Identify which cell holds the provided text, then report its (X, Y) central coordinate. 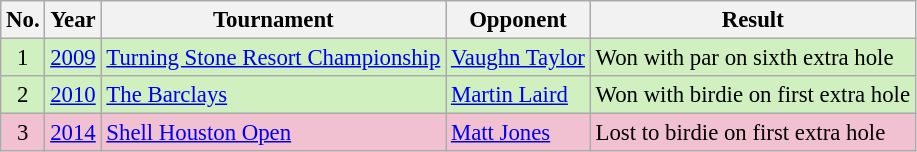
Won with par on sixth extra hole (752, 58)
Opponent (518, 20)
The Barclays (274, 95)
2014 (73, 133)
Tournament (274, 20)
2010 (73, 95)
Turning Stone Resort Championship (274, 58)
2 (23, 95)
Year (73, 20)
Matt Jones (518, 133)
Won with birdie on first extra hole (752, 95)
No. (23, 20)
1 (23, 58)
Shell Houston Open (274, 133)
Lost to birdie on first extra hole (752, 133)
Martin Laird (518, 95)
Vaughn Taylor (518, 58)
2009 (73, 58)
3 (23, 133)
Result (752, 20)
